From the cell containing the given text, extract its center point as (X, Y) coordinate. 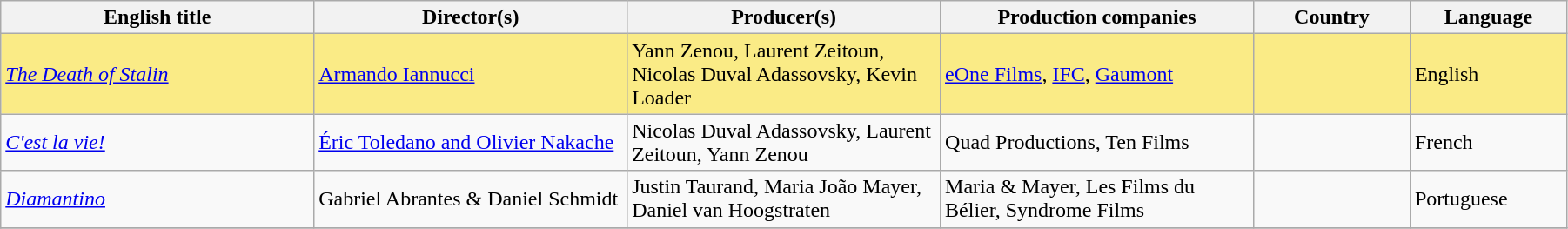
Nicolas Duval Adassovsky, Laurent Zeitoun, Yann Zenou (784, 143)
Armando Iannucci (471, 74)
English (1488, 74)
Country (1331, 17)
Gabriel Abrantes & Daniel Schmidt (471, 199)
Language (1488, 17)
Éric Toledano and Olivier Nakache (471, 143)
eOne Films, IFC, Gaumont (1097, 74)
Justin Taurand, Maria João Mayer, Daniel van Hoogstraten (784, 199)
Director(s) (471, 17)
The Death of Stalin (157, 74)
Production companies (1097, 17)
C'est la vie! (157, 143)
Portuguese (1488, 199)
French (1488, 143)
English title (157, 17)
Maria & Mayer, Les Films du Bélier, Syndrome Films (1097, 199)
Quad Productions, Ten Films (1097, 143)
Producer(s) (784, 17)
Diamantino (157, 199)
Yann Zenou, Laurent Zeitoun, Nicolas Duval Adassovsky, Kevin Loader (784, 74)
